Determine the (X, Y) coordinate at the center of the cell enclosing the given text.  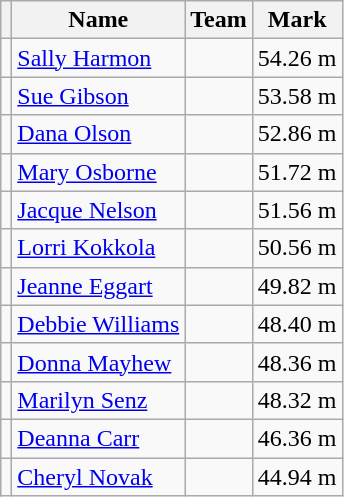
Sue Gibson (98, 96)
Marilyn Senz (98, 400)
Cheryl Novak (98, 477)
Mark (297, 20)
46.36 m (297, 438)
Team (219, 20)
Donna Mayhew (98, 362)
Debbie Williams (98, 324)
Name (98, 20)
50.56 m (297, 248)
48.40 m (297, 324)
Deanna Carr (98, 438)
Sally Harmon (98, 58)
Jeanne Eggart (98, 286)
44.94 m (297, 477)
54.26 m (297, 58)
53.58 m (297, 96)
48.36 m (297, 362)
51.72 m (297, 172)
Jacque Nelson (98, 210)
51.56 m (297, 210)
52.86 m (297, 134)
48.32 m (297, 400)
49.82 m (297, 286)
Mary Osborne (98, 172)
Lorri Kokkola (98, 248)
Dana Olson (98, 134)
